Capture the cell that displays the provided text and extract its [X, Y] central coordinate. 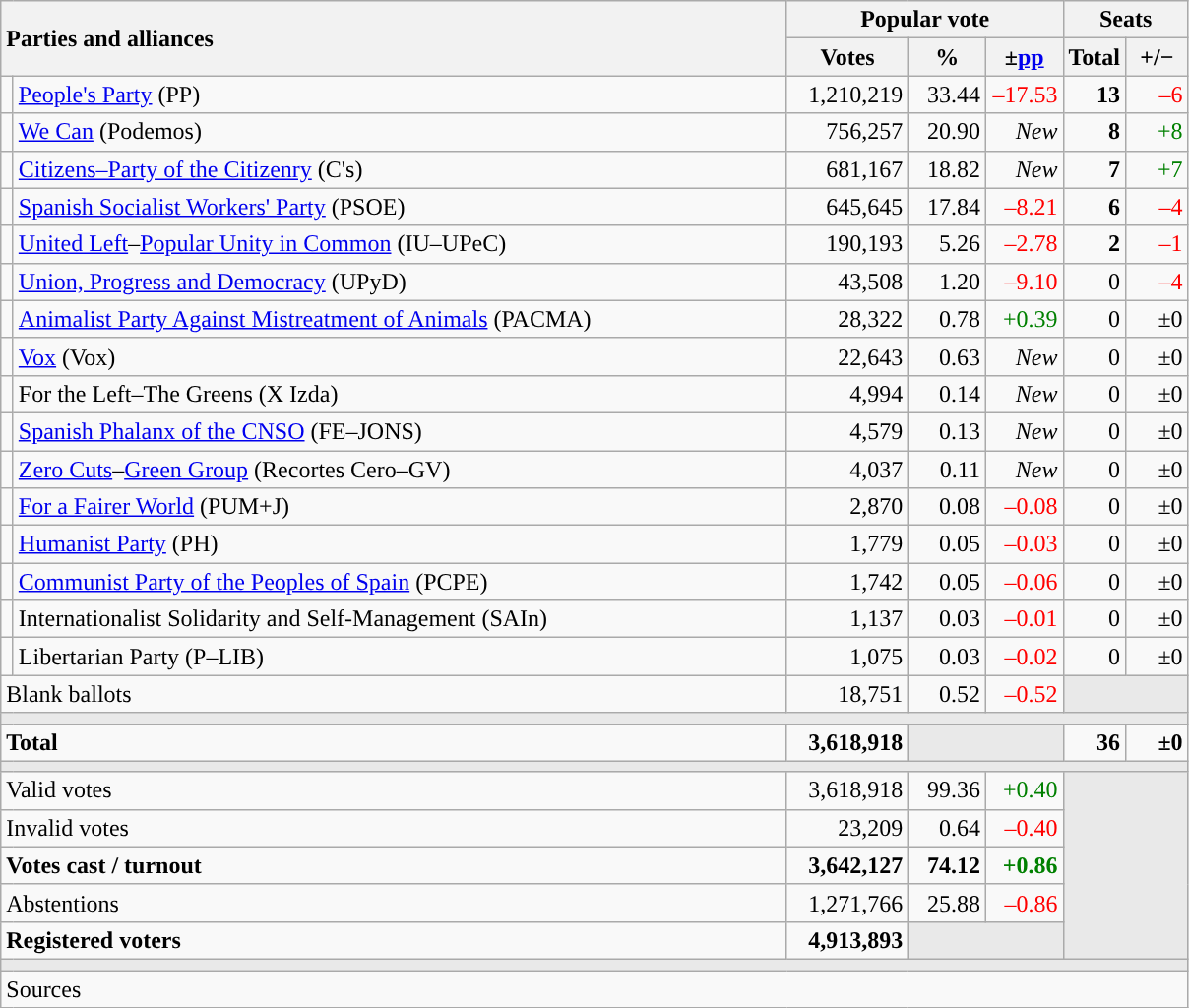
8 [1095, 132]
1,075 [847, 657]
4,994 [847, 394]
Popular vote [925, 20]
2 [1095, 244]
3,642,127 [847, 865]
Zero Cuts–Green Group (Recortes Cero–GV) [400, 470]
2,870 [847, 507]
6 [1095, 207]
7 [1095, 169]
Humanist Party (PH) [400, 544]
5.26 [947, 244]
Citizens–Party of the Citizenry (C's) [400, 169]
Abstentions [394, 903]
±pp [1024, 57]
Parties and alliances [394, 38]
–8.21 [1024, 207]
+8 [1158, 132]
Union, Progress and Democracy (UPyD) [400, 282]
–0.02 [1024, 657]
Valid votes [394, 790]
Votes cast / turnout [394, 865]
–0.06 [1024, 582]
Libertarian Party (P–LIB) [400, 657]
190,193 [847, 244]
25.88 [947, 903]
17.84 [947, 207]
+/− [1158, 57]
1,137 [847, 619]
Invalid votes [394, 828]
–17.53 [1024, 94]
–0.03 [1024, 544]
18,751 [847, 694]
+7 [1158, 169]
645,645 [847, 207]
Seats [1126, 20]
% [947, 57]
–0.08 [1024, 507]
Spanish Socialist Workers' Party (PSOE) [400, 207]
Internationalist Solidarity and Self-Management (SAIn) [400, 619]
Votes [847, 57]
0.13 [947, 431]
1.20 [947, 282]
–1 [1158, 244]
0.63 [947, 356]
18.82 [947, 169]
0.64 [947, 828]
People's Party (PP) [400, 94]
+0.39 [1024, 319]
33.44 [947, 94]
4,579 [847, 431]
74.12 [947, 865]
–0.52 [1024, 694]
Vox (Vox) [400, 356]
681,167 [847, 169]
1,210,219 [847, 94]
1,742 [847, 582]
23,209 [847, 828]
36 [1095, 742]
0.14 [947, 394]
28,322 [847, 319]
United Left–Popular Unity in Common (IU–UPeC) [400, 244]
Sources [594, 989]
4,913,893 [847, 940]
Registered voters [394, 940]
For a Fairer World (PUM+J) [400, 507]
Spanish Phalanx of the CNSO (FE–JONS) [400, 431]
–9.10 [1024, 282]
–2.78 [1024, 244]
Blank ballots [394, 694]
0.78 [947, 319]
0.08 [947, 507]
43,508 [847, 282]
Communist Party of the Peoples of Spain (PCPE) [400, 582]
22,643 [847, 356]
99.36 [947, 790]
13 [1095, 94]
756,257 [847, 132]
+0.86 [1024, 865]
–0.86 [1024, 903]
1,271,766 [847, 903]
–0.40 [1024, 828]
20.90 [947, 132]
4,037 [847, 470]
For the Left–The Greens (X Izda) [400, 394]
0.52 [947, 694]
0.11 [947, 470]
–0.01 [1024, 619]
1,779 [847, 544]
We Can (Podemos) [400, 132]
+0.40 [1024, 790]
–6 [1158, 94]
Animalist Party Against Mistreatment of Animals (PACMA) [400, 319]
